Capture the cell that displays the provided text and extract its (x, y) central coordinate. 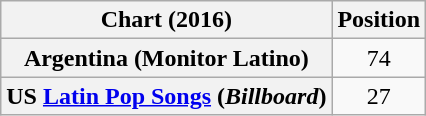
Argentina (Monitor Latino) (166, 58)
74 (379, 58)
Chart (2016) (166, 20)
27 (379, 96)
US Latin Pop Songs (Billboard) (166, 96)
Position (379, 20)
